Pinpoint the cell where the given text exists, returning its (X, Y) midpoint coordinate. 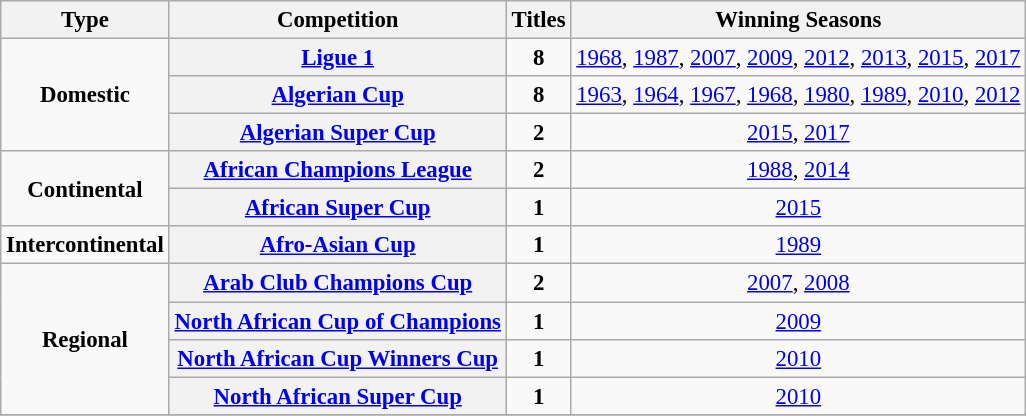
Algerian Cup (338, 95)
Arab Club Champions Cup (338, 283)
Continental (85, 188)
Algerian Super Cup (338, 133)
Afro-Asian Cup (338, 245)
Ligue 1 (338, 58)
2009 (798, 321)
2015, 2017 (798, 133)
1989 (798, 245)
1988, 2014 (798, 170)
1968, 1987, 2007, 2009, 2012, 2013, 2015, 2017 (798, 58)
North African Cup of Champions (338, 321)
North African Super Cup (338, 396)
Regional (85, 339)
1963, 1964, 1967, 1968, 1980, 1989, 2010, 2012 (798, 95)
Titles (538, 20)
Domestic (85, 96)
Competition (338, 20)
African Super Cup (338, 208)
2007, 2008 (798, 283)
Winning Seasons (798, 20)
Intercontinental (85, 245)
African Champions League (338, 170)
Type (85, 20)
North African Cup Winners Cup (338, 358)
2015 (798, 208)
